Output the [X, Y] coordinate of the center of the cell containing the given text.  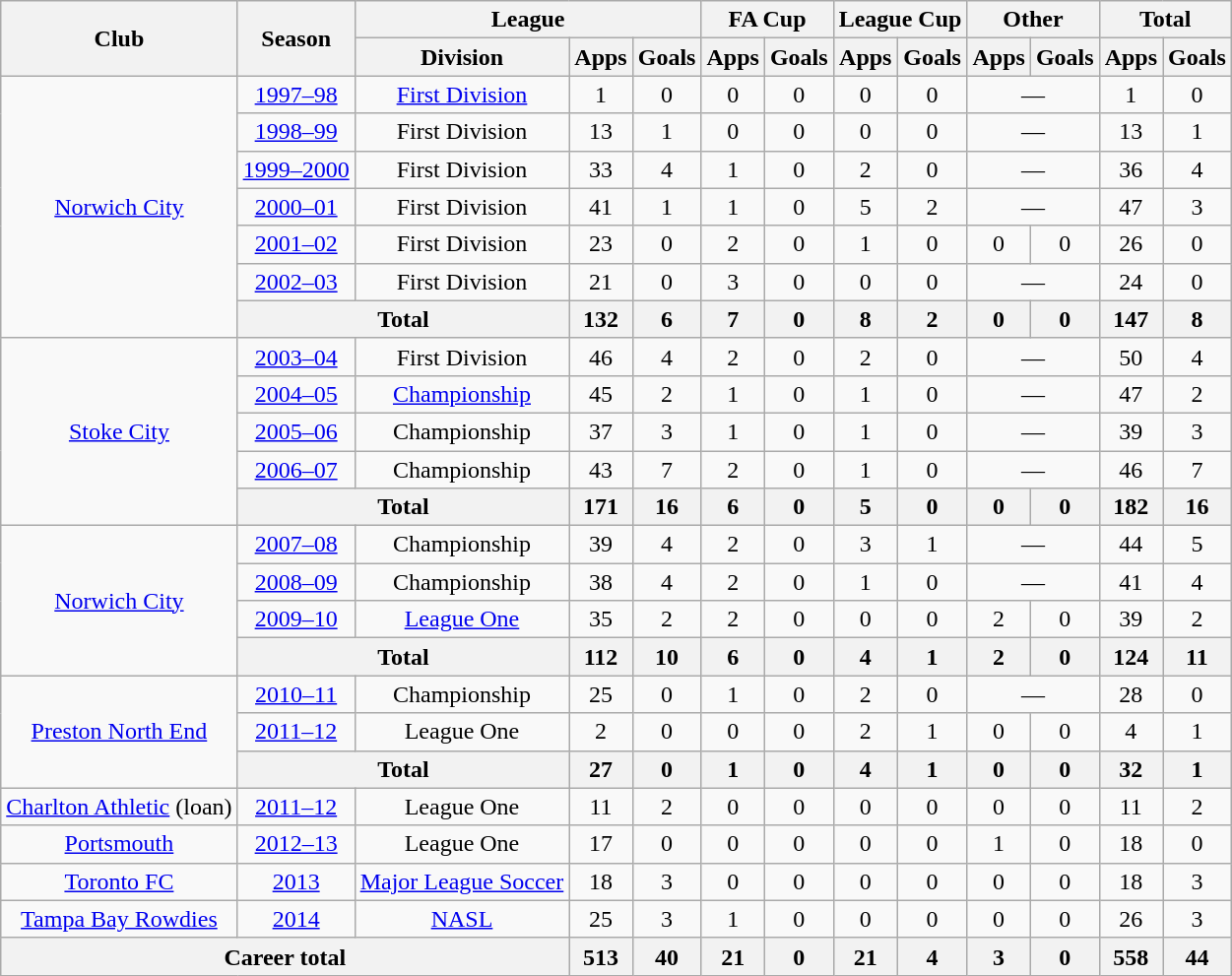
Season [295, 38]
2009–10 [295, 619]
NASL [462, 919]
36 [1131, 169]
Division [462, 57]
182 [1131, 507]
FA Cup [767, 20]
Charlton Athletic (loan) [119, 807]
23 [601, 244]
2000–01 [295, 207]
Stoke City [119, 431]
37 [601, 431]
35 [601, 619]
2003–04 [295, 357]
Major League Soccer [462, 881]
Club [119, 38]
558 [1131, 956]
Career total [286, 956]
2002–03 [295, 282]
League [528, 20]
147 [1131, 319]
2006–07 [295, 470]
Other [1033, 20]
33 [601, 169]
38 [601, 582]
League Cup [900, 20]
Portsmouth [119, 844]
28 [1131, 694]
2004–05 [295, 394]
2007–08 [295, 545]
45 [601, 394]
24 [1131, 282]
1999–2000 [295, 169]
132 [601, 319]
50 [1131, 357]
40 [667, 956]
Tampa Bay Rowdies [119, 919]
2005–06 [295, 431]
Toronto FC [119, 881]
27 [601, 769]
112 [601, 657]
513 [601, 956]
32 [1131, 769]
10 [667, 657]
2013 [295, 881]
1997–98 [295, 95]
2014 [295, 919]
171 [601, 507]
Preston North End [119, 732]
2010–11 [295, 694]
2008–09 [295, 582]
43 [601, 470]
1998–99 [295, 132]
17 [601, 844]
2012–13 [295, 844]
124 [1131, 657]
2001–02 [295, 244]
